Return the [x, y] coordinate for the center point of the cell that contains the specified text.  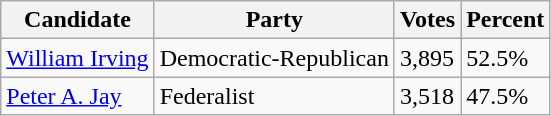
William Irving [78, 58]
Candidate [78, 20]
Peter A. Jay [78, 96]
52.5% [506, 58]
Democratic-Republican [274, 58]
Percent [506, 20]
47.5% [506, 96]
3,895 [427, 58]
Party [274, 20]
3,518 [427, 96]
Votes [427, 20]
Federalist [274, 96]
